Detect which cell encompasses the target text, then output its [x, y] center coordinate. 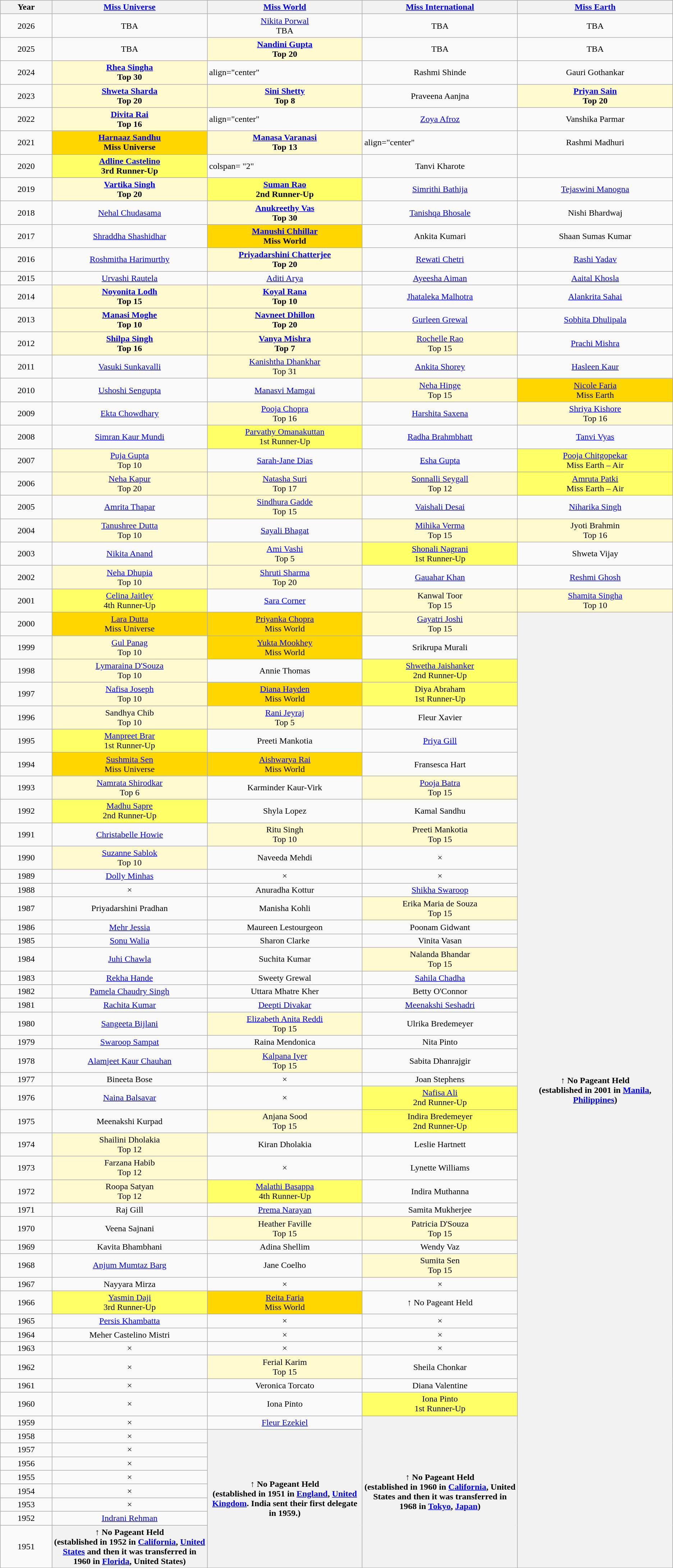
Gul PanagTop 10 [130, 647]
Veronica Torcato [285, 1385]
Prachi Mishra [595, 344]
2003 [26, 553]
Priyan SainTop 20 [595, 96]
Sindhura GaddeTop 15 [285, 507]
Diana Hayden Miss World [285, 694]
Ushoshi Sengupta [130, 390]
1986 [26, 927]
Aishwarya Rai Miss World [285, 764]
Tanvi Vyas [595, 437]
Tanvi Kharote [440, 166]
1998 [26, 671]
Jyoti BrahminTop 16 [595, 530]
Meenakshi Seshadri [440, 1005]
Preeti MankotiaTop 15 [440, 834]
Sushmita Sen Miss Universe [130, 764]
Madhu Sapre2nd Runner-Up [130, 811]
Nikita Anand [130, 553]
Vasuki Sunkavalli [130, 367]
Leslie Hartnett [440, 1144]
Diya Abraham1st Runner-Up [440, 694]
Celina Jaitley4th Runner-Up [130, 600]
1955 [26, 1477]
Kamal Sandhu [440, 811]
1967 [26, 1284]
1991 [26, 834]
Ritu SinghTop 10 [285, 834]
Manasa VaranasiTop 13 [285, 142]
Sheila Chonkar [440, 1367]
Vanya MishraTop 7 [285, 344]
1954 [26, 1491]
2022 [26, 119]
Betty O'Connor [440, 992]
Esha Gupta [440, 460]
Naina Balsavar [130, 1098]
2017 [26, 236]
Sangeeta Bijlani [130, 1024]
Vanshika Parmar [595, 119]
2018 [26, 213]
↑ No Pageant Held(established in 1960 in California, United States and then it was transferred in 1968 in Tokyo, Japan) [440, 1492]
Sara Corner [285, 600]
2011 [26, 367]
Priya Gill [440, 741]
Priyadarshini ChatterjeeTop 20 [285, 259]
Srikrupa Murali [440, 647]
1975 [26, 1121]
Deepti Divakar [285, 1005]
colspan= "2" [285, 166]
Praveena Aanjna [440, 96]
Naveeda Mehdi [285, 857]
Priyadarshini Pradhan [130, 909]
1990 [26, 857]
Lymaraina D'SouzaTop 10 [130, 671]
Sharon Clarke [285, 941]
Ankita Kumari [440, 236]
1989 [26, 876]
2005 [26, 507]
Pamela Chaudry Singh [130, 992]
1981 [26, 1005]
1999 [26, 647]
Yasmin Daji3rd Runner-Up [130, 1302]
Nikita PorwalTBA [285, 26]
Anjana SoodTop 15 [285, 1121]
Ulrika Bredemeyer [440, 1024]
Rewati Chetri [440, 259]
Nafisa JosephTop 10 [130, 694]
2006 [26, 484]
1966 [26, 1302]
Shriya KishoreTop 16 [595, 413]
Elizabeth Anita ReddiTop 15 [285, 1024]
1964 [26, 1335]
2014 [26, 297]
Kavita Bhambhani [130, 1247]
Vinita Vasan [440, 941]
Nita Pinto [440, 1042]
Jhataleka Malhotra [440, 297]
Lara Dutta Miss Universe [130, 624]
Anuradha Kottur [285, 890]
Prema Narayan [285, 1210]
1976 [26, 1098]
2016 [26, 259]
1973 [26, 1168]
2010 [26, 390]
Rashmi Madhuri [595, 142]
Veena Sajnani [130, 1228]
Rhea SinghaTop 30 [130, 73]
Parvathy Omanakuttan1st Runner-Up [285, 437]
1980 [26, 1024]
2019 [26, 189]
1963 [26, 1348]
Harnaaz Sandhu Miss Universe [130, 142]
Preeti Mankotia [285, 741]
Sayali Bhagat [285, 530]
Manpreet Brar1st Runner-Up [130, 741]
Reshmi Ghosh [595, 577]
Erika Maria de SouzaTop 15 [440, 909]
Sweety Grewal [285, 978]
Simran Kaur Mundi [130, 437]
Manisha Kohli [285, 909]
Ayeesha Aiman [440, 278]
2009 [26, 413]
Sonu Walia [130, 941]
Ami VashiTop 5 [285, 553]
Miss World [285, 7]
Nehal Chudasama [130, 213]
1987 [26, 909]
Shamita SinghaTop 10 [595, 600]
Urvashi Rautela [130, 278]
Shwetha Jaishanker2nd Runner-Up [440, 671]
1970 [26, 1228]
Anukreethy VasTop 30 [285, 213]
Manushi Chhillar Miss World [285, 236]
1958 [26, 1436]
Shruti SharmaTop 20 [285, 577]
Sini ShettyTop 8 [285, 96]
Shweta ShardaTop 20 [130, 96]
2001 [26, 600]
Gayatri JoshiTop 15 [440, 624]
Rachita Kumar [130, 1005]
Divita RaiTop 16 [130, 119]
Niharika Singh [595, 507]
Hasleen Kaur [595, 367]
Meher Castelino Mistri [130, 1335]
Gauahar Khan [440, 577]
Mehr Jessia [130, 927]
Nalanda BhandarTop 15 [440, 959]
Alankrita Sahai [595, 297]
Aditi Arya [285, 278]
Pooja ChitgopekarMiss Earth – Air [595, 460]
Shilpa SinghTop 16 [130, 344]
Aaital Khosla [595, 278]
Vaishali Desai [440, 507]
1974 [26, 1144]
Alamjeet Kaur Chauhan [130, 1061]
Patricia D'SouzaTop 15 [440, 1228]
Nayyara Mirza [130, 1284]
Uttara Mhatre Kher [285, 992]
Reita Faria Miss World [285, 1302]
Adline Castelino3rd Runner-Up [130, 166]
Yukta MookheyMiss World [285, 647]
Nishi Bhardwaj [595, 213]
1969 [26, 1247]
Roopa SatyanTop 12 [130, 1191]
Neha HingeTop 15 [440, 390]
Amruta PatkiMiss Earth – Air [595, 484]
Shikha Swaroop [440, 890]
1984 [26, 959]
1993 [26, 788]
Shraddha Shashidhar [130, 236]
1995 [26, 741]
Diana Valentine [440, 1385]
Kalpana IyerTop 15 [285, 1061]
1965 [26, 1321]
Miss Universe [130, 7]
Suchita Kumar [285, 959]
Miss International [440, 7]
Namrata ShirodkarTop 6 [130, 788]
Heather FavilleTop 15 [285, 1228]
Kanwal ToorTop 15 [440, 600]
Sonnalli SeygallTop 12 [440, 484]
Tanushree DuttaTop 10 [130, 530]
Sobhita Dhulipala [595, 320]
Bineeta Bose [130, 1079]
Nicole Faria Miss Earth [595, 390]
1996 [26, 717]
2020 [26, 166]
Raj Gill [130, 1210]
Dolly Minhas [130, 876]
Year [26, 7]
Neha DhupiaTop 10 [130, 577]
1977 [26, 1079]
Gauri Gothankar [595, 73]
Annie Thomas [285, 671]
Manasvi Mamgai [285, 390]
Wendy Vaz [440, 1247]
Juhi Chawla [130, 959]
Mihika VermaTop 15 [440, 530]
1962 [26, 1367]
2015 [26, 278]
Rashi Yadav [595, 259]
↑ No Pageant Held (established in 1951 in England, United Kingdom. India sent their first delegate in 1959.) [285, 1499]
1988 [26, 890]
2008 [26, 437]
2025 [26, 49]
1994 [26, 764]
1961 [26, 1385]
1957 [26, 1450]
Priyanka ChopraMiss World [285, 624]
Natasha SuriTop 17 [285, 484]
Indira Muthanna [440, 1191]
2013 [26, 320]
1960 [26, 1404]
Persis Khambatta [130, 1321]
Miss Earth [595, 7]
Nafisa Ali2nd Runner-Up [440, 1098]
Sarah-Jane Dias [285, 460]
2007 [26, 460]
Koyal RanaTop 10 [285, 297]
Shyla Lopez [285, 811]
2026 [26, 26]
1956 [26, 1463]
Ankita Shorey [440, 367]
Kiran Dholakia [285, 1144]
Pooja BatraTop 15 [440, 788]
Tanishqa Bhosale [440, 213]
1951 [26, 1547]
Fleur Xavier [440, 717]
Puja GuptaTop 10 [130, 460]
Nandini GuptaTop 20 [285, 49]
Shaan Sumas Kumar [595, 236]
1971 [26, 1210]
1979 [26, 1042]
Christabelle Howie [130, 834]
1997 [26, 694]
Noyonita LodhTop 15 [130, 297]
Sahila Chadha [440, 978]
Rekha Hande [130, 978]
Gurleen Grewal [440, 320]
Amrita Thapar [130, 507]
↑ No Pageant Held [440, 1302]
Lynette Williams [440, 1168]
Jane Coelho [285, 1265]
Rochelle RaoTop 15 [440, 344]
Navneet DhillonTop 20 [285, 320]
Sumita SenTop 15 [440, 1265]
Swaroop Sampat [130, 1042]
2000 [26, 624]
Meenakshi Kurpad [130, 1121]
Radha Brahmbhatt [440, 437]
1959 [26, 1422]
Suzanne SablokTop 10 [130, 857]
Ferial KarimTop 15 [285, 1367]
Suman Rao2nd Runner-Up [285, 189]
Shweta Vijay [595, 553]
Shailini DholakiaTop 12 [130, 1144]
Iona Pinto [285, 1404]
1985 [26, 941]
↑ No Pageant Held (established in 1952 in California, United States and then it was transferred in 1960 in Florida, United States) [130, 1547]
2024 [26, 73]
Indira Bredemeyer2nd Runner-Up [440, 1121]
Manasi MogheTop 10 [130, 320]
Karminder Kaur-Virk [285, 788]
Fransesca Hart [440, 764]
1952 [26, 1518]
Iona Pinto1st Runner-Up [440, 1404]
Pooja ChopraTop 16 [285, 413]
Kanishtha DhankharTop 31 [285, 367]
Zoya Afroz [440, 119]
Rani JeyrajTop 5 [285, 717]
Maureen Lestourgeon [285, 927]
Harshita Saxena [440, 413]
Vartika SinghTop 20 [130, 189]
2004 [26, 530]
1982 [26, 992]
Shonali Nagrani1st Runner-Up [440, 553]
Roshmitha Harimurthy [130, 259]
1972 [26, 1191]
Simrithi Bathija [440, 189]
Raina Mendonica [285, 1042]
1978 [26, 1061]
1953 [26, 1504]
Indrani Rehman [130, 1518]
Sandhya ChibTop 10 [130, 717]
1992 [26, 811]
Ekta Chowdhary [130, 413]
2023 [26, 96]
1983 [26, 978]
Tejaswini Manogna [595, 189]
Sabita Dhanrajgir [440, 1061]
Fleur Ezekiel [285, 1422]
Samita Mukherjee [440, 1210]
Anjum Mumtaz Barg [130, 1265]
Joan Stephens [440, 1079]
↑ No Pageant Held(established in 2001 in Manila, Philippines) [595, 1090]
Rashmi Shinde [440, 73]
2021 [26, 142]
Adina Shellim [285, 1247]
Neha KapurTop 20 [130, 484]
Farzana HabibTop 12 [130, 1168]
2012 [26, 344]
Malathi Basappa4th Runner-Up [285, 1191]
Poonam Gidwant [440, 927]
1968 [26, 1265]
2002 [26, 577]
